Scan for the cell matching the given text and deliver its [X, Y] coordinate at center. 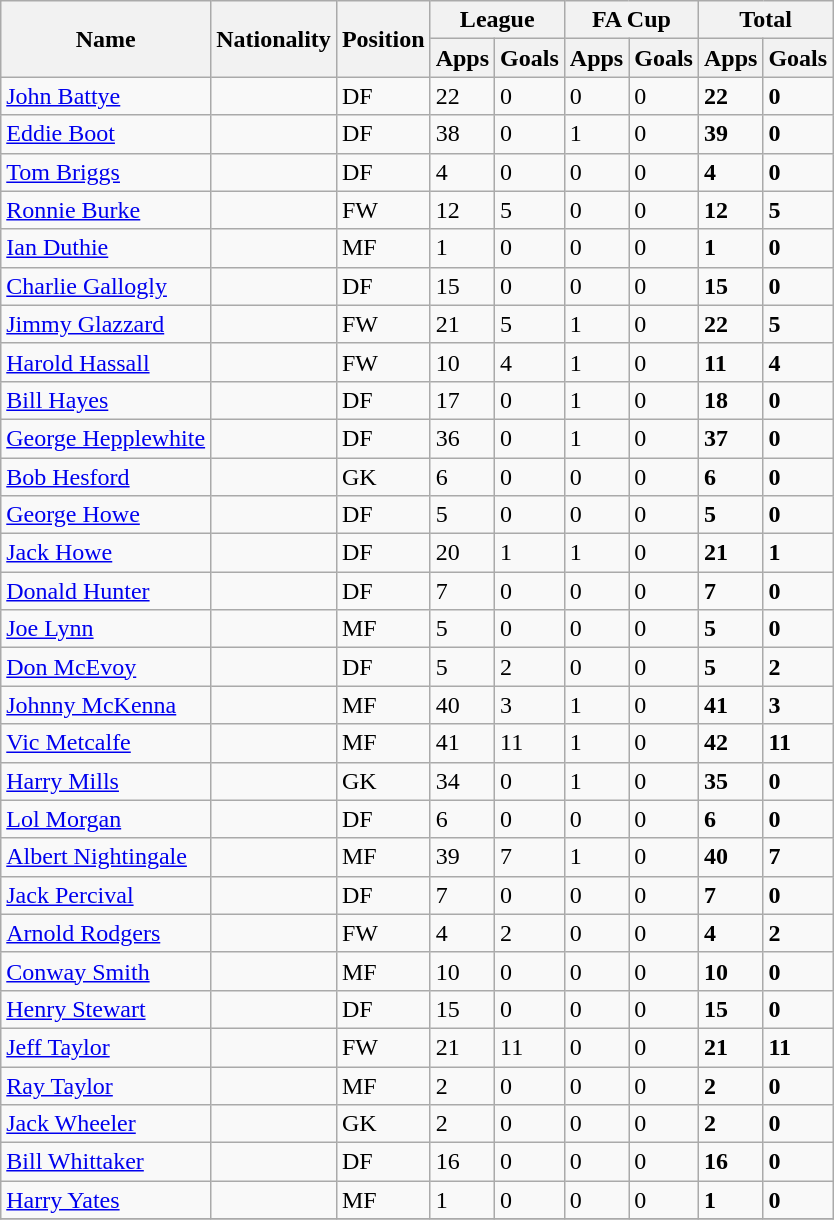
Charlie Gallogly [106, 286]
George Hepplewhite [106, 438]
FA Cup [631, 20]
Nationality [274, 39]
18 [730, 400]
Bob Hesford [106, 477]
Jack Howe [106, 553]
Albert Nightingale [106, 857]
37 [730, 438]
Jack Wheeler [106, 1124]
Joe Lynn [106, 629]
38 [462, 134]
Total [765, 20]
Bill Whittaker [106, 1162]
Bill Hayes [106, 400]
Lol Morgan [106, 819]
Vic Metcalfe [106, 743]
Jack Percival [106, 895]
Henry Stewart [106, 1009]
42 [730, 743]
Conway Smith [106, 971]
John Battye [106, 96]
Don McEvoy [106, 667]
Arnold Rodgers [106, 933]
Ian Duthie [106, 248]
35 [730, 781]
Eddie Boot [106, 134]
34 [462, 781]
Position [383, 39]
Jimmy Glazzard [106, 324]
Ronnie Burke [106, 210]
Harold Hassall [106, 362]
20 [462, 553]
Harry Yates [106, 1200]
George Howe [106, 515]
Jeff Taylor [106, 1047]
36 [462, 438]
Donald Hunter [106, 591]
Ray Taylor [106, 1085]
League [497, 20]
Johnny McKenna [106, 705]
17 [462, 400]
Tom Briggs [106, 172]
Name [106, 39]
Harry Mills [106, 781]
